Provide the [x, y] coordinate of the cell's center where the given text is located.  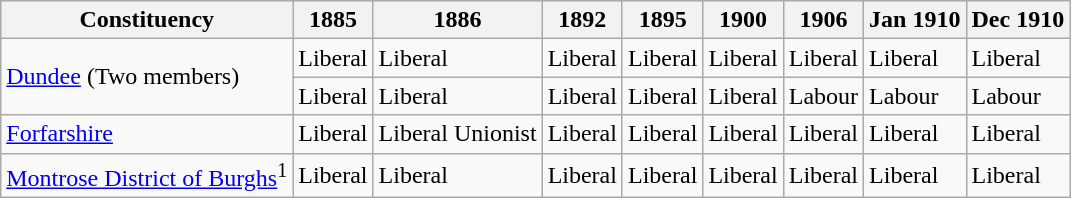
Forfarshire [147, 134]
Dec 1910 [1018, 20]
1906 [823, 20]
1892 [582, 20]
Liberal Unionist [458, 134]
Jan 1910 [915, 20]
1886 [458, 20]
1895 [662, 20]
1885 [333, 20]
Constituency [147, 20]
Dundee (Two members) [147, 77]
1900 [743, 20]
Montrose District of Burghs1 [147, 176]
